Provide the [X, Y] coordinate of the cell's center where the given text is located.  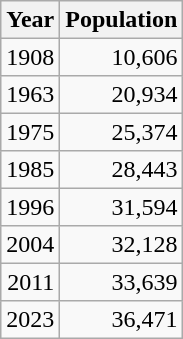
1963 [30, 94]
1908 [30, 56]
31,594 [122, 206]
32,128 [122, 244]
33,639 [122, 282]
2011 [30, 282]
36,471 [122, 318]
10,606 [122, 56]
1996 [30, 206]
20,934 [122, 94]
28,443 [122, 170]
Year [30, 20]
Population [122, 20]
1985 [30, 170]
1975 [30, 132]
2023 [30, 318]
2004 [30, 244]
25,374 [122, 132]
